Return the [X, Y] coordinate for the center point of the cell that contains the specified text.  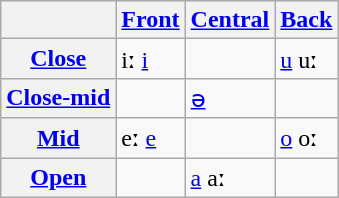
Close [58, 59]
Open [58, 178]
Front [150, 20]
o oː [306, 138]
u uː [306, 59]
Central [230, 20]
eː e [150, 138]
Back [306, 20]
Close-mid [58, 98]
Mid [58, 138]
iː i [150, 59]
a aː [230, 178]
ə [230, 98]
